Search for the cell housing the specified text and yield its [X, Y] center coordinate. 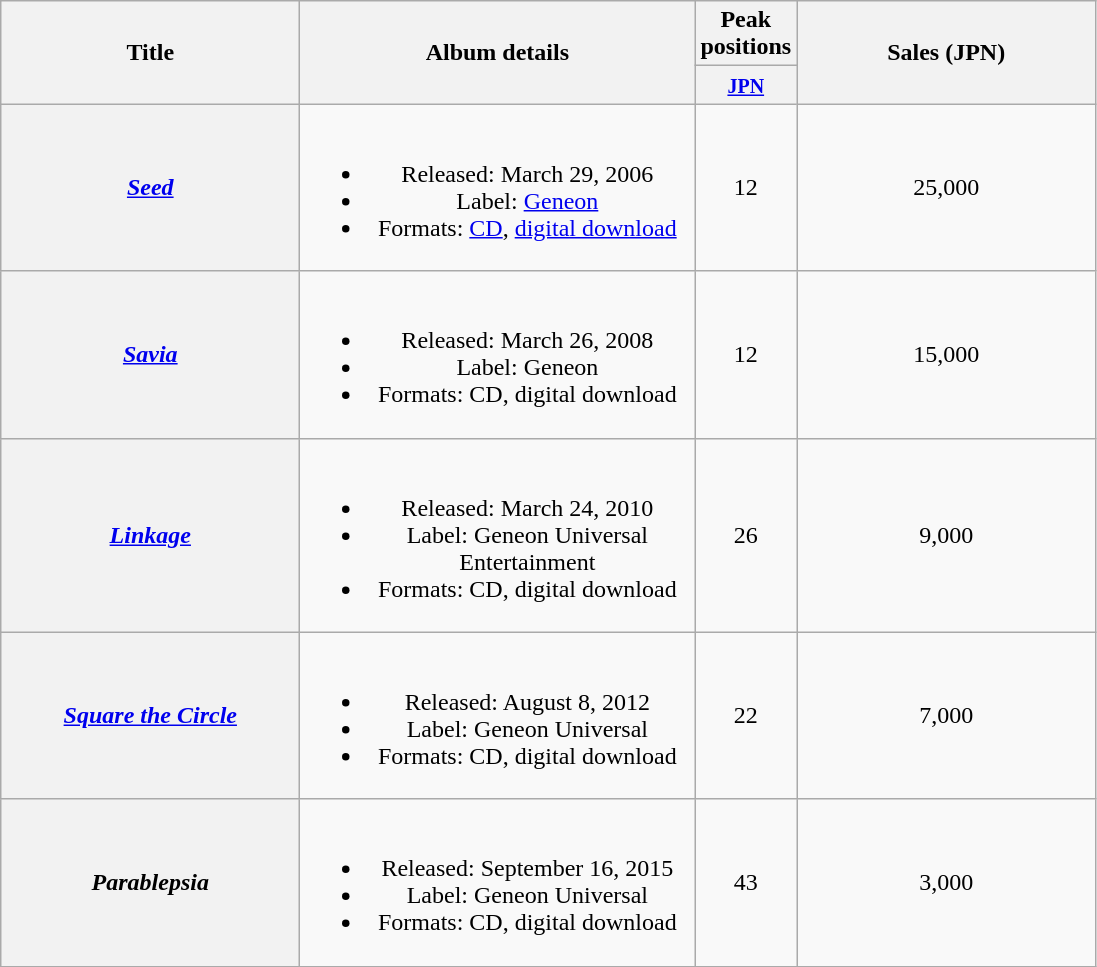
15,000 [946, 354]
25,000 [946, 188]
9,000 [946, 535]
Square the Circle [150, 716]
3,000 [946, 882]
Seed [150, 188]
43 [746, 882]
Released: August 8, 2012 Label: Geneon UniversalFormats: CD, digital download [498, 716]
Released: March 24, 2010 Label: Geneon Universal EntertainmentFormats: CD, digital download [498, 535]
22 [746, 716]
Parablepsia [150, 882]
Released: March 29, 2006 Label: GeneonFormats: CD, digital download [498, 188]
JPN [746, 85]
Released: March 26, 2008 Label: GeneonFormats: CD, digital download [498, 354]
7,000 [946, 716]
Peak positions [746, 34]
Title [150, 52]
Released: September 16, 2015 Label: Geneon UniversalFormats: CD, digital download [498, 882]
Album details [498, 52]
26 [746, 535]
Linkage [150, 535]
Savia [150, 354]
Sales (JPN) [946, 52]
